Detect which cell encompasses the target text, then output its [X, Y] center coordinate. 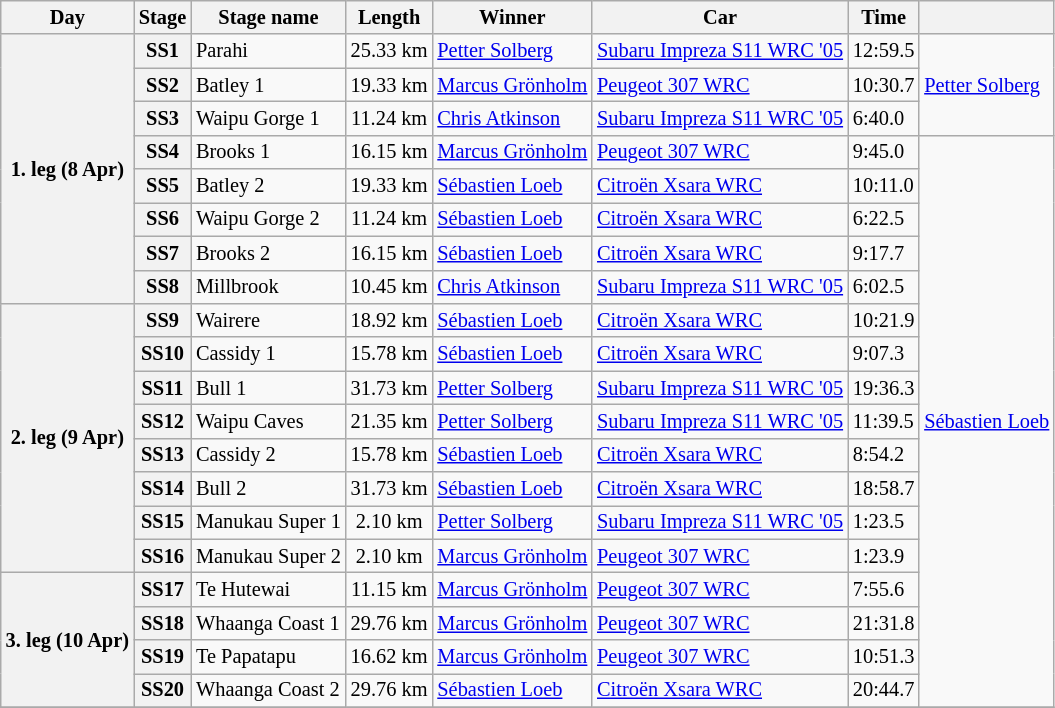
Wairere [268, 320]
10:51.3 [884, 657]
18.92 km [390, 320]
Batley 2 [268, 186]
Stage name [268, 17]
SS9 [162, 320]
Brooks 2 [268, 253]
Winner [512, 17]
Brooks 1 [268, 152]
Bull 1 [268, 388]
6:22.5 [884, 219]
Waipu Caves [268, 421]
1. leg (8 Apr) [68, 168]
21.35 km [390, 421]
SS14 [162, 489]
9:07.3 [884, 354]
SS6 [162, 219]
10:21.9 [884, 320]
Millbrook [268, 287]
Waipu Gorge 1 [268, 118]
SS16 [162, 556]
9:17.7 [884, 253]
Waipu Gorge 2 [268, 219]
Time [884, 17]
SS4 [162, 152]
2. leg (9 Apr) [68, 438]
SS18 [162, 623]
SS3 [162, 118]
SS2 [162, 85]
SS13 [162, 455]
Stage [162, 17]
Parahi [268, 51]
6:02.5 [884, 287]
18:58.7 [884, 489]
Whaanga Coast 1 [268, 623]
10:11.0 [884, 186]
9:45.0 [884, 152]
10.45 km [390, 287]
1:23.5 [884, 522]
Day [68, 17]
20:44.7 [884, 690]
SS17 [162, 589]
Manukau Super 2 [268, 556]
7:55.6 [884, 589]
10:30.7 [884, 85]
SS7 [162, 253]
11.15 km [390, 589]
SS11 [162, 388]
SS8 [162, 287]
19:36.3 [884, 388]
SS15 [162, 522]
Car [720, 17]
8:54.2 [884, 455]
Bull 2 [268, 489]
Te Hutewai [268, 589]
Te Papatapu [268, 657]
Whaanga Coast 2 [268, 690]
3. leg (10 Apr) [68, 640]
Length [390, 17]
SS20 [162, 690]
11:39.5 [884, 421]
6:40.0 [884, 118]
SS1 [162, 51]
Cassidy 1 [268, 354]
SS10 [162, 354]
SS19 [162, 657]
16.62 km [390, 657]
Batley 1 [268, 85]
21:31.8 [884, 623]
SS12 [162, 421]
1:23.9 [884, 556]
SS5 [162, 186]
Cassidy 2 [268, 455]
12:59.5 [884, 51]
Manukau Super 1 [268, 522]
25.33 km [390, 51]
